Provide the [x, y] coordinate of the cell's center where the given text is located.  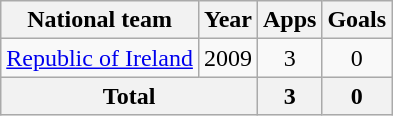
Total [130, 96]
Apps [289, 20]
2009 [228, 58]
National team [100, 20]
Republic of Ireland [100, 58]
Goals [357, 20]
Year [228, 20]
